For the text-containing cell, return its midpoint in (X, Y) coordinate format. 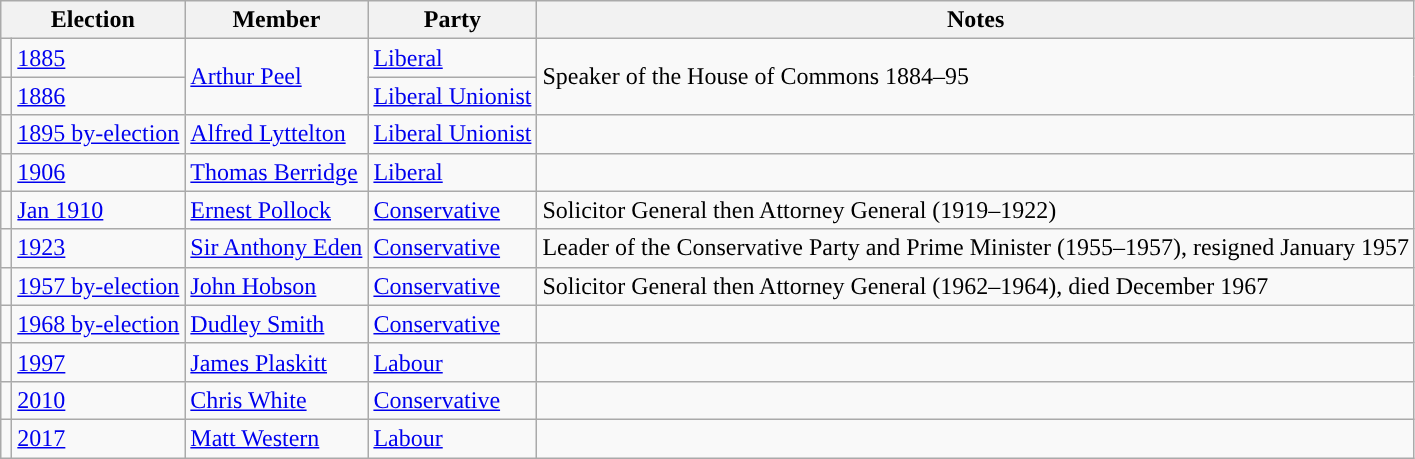
1906 (98, 172)
James Plaskitt (276, 362)
Solicitor General then Attorney General (1962–1964), died December 1967 (976, 286)
Alfred Lyttelton (276, 134)
Member (276, 20)
2010 (98, 400)
1923 (98, 248)
Speaker of the House of Commons 1884–95 (976, 77)
1957 by-election (98, 286)
1968 by-election (98, 324)
Sir Anthony Eden (276, 248)
Solicitor General then Attorney General (1919–1922) (976, 210)
1886 (98, 96)
2017 (98, 438)
1997 (98, 362)
Party (452, 20)
1885 (98, 58)
Ernest Pollock (276, 210)
Notes (976, 20)
Thomas Berridge (276, 172)
Matt Western (276, 438)
Jan 1910 (98, 210)
Leader of the Conservative Party and Prime Minister (1955–1957), resigned January 1957 (976, 248)
John Hobson (276, 286)
Chris White (276, 400)
1895 by-election (98, 134)
Election (93, 20)
Dudley Smith (276, 324)
Arthur Peel (276, 77)
